Detect which cell encompasses the target text, then output its [x, y] center coordinate. 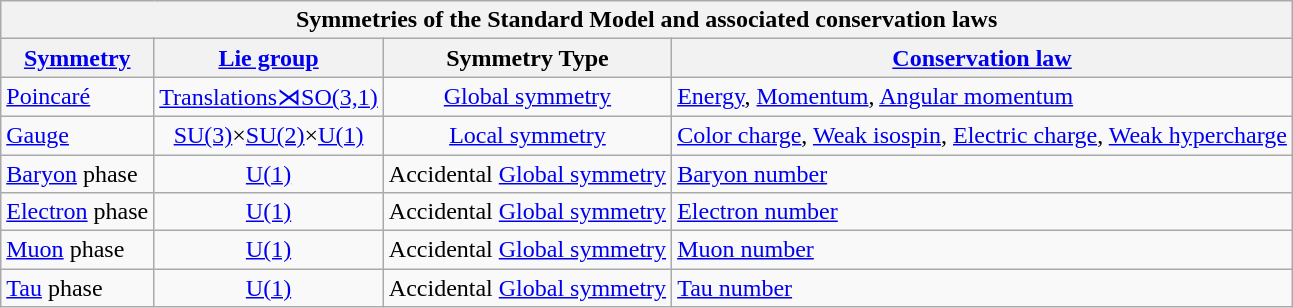
SU(3)×SU(2)×U(1) [269, 135]
Symmetry [78, 58]
Electron phase [78, 212]
Baryon phase [78, 173]
Color charge, Weak isospin, Electric charge, Weak hypercharge [982, 135]
Tau phase [78, 288]
Lie group [269, 58]
Translations⋊SO(3,1) [269, 97]
Energy, Momentum, Angular momentum [982, 97]
Local symmetry [527, 135]
Conservation law [982, 58]
Tau number [982, 288]
Gauge [78, 135]
Muon number [982, 250]
Poincaré [78, 97]
Global symmetry [527, 97]
Symmetry Type [527, 58]
Symmetries of the Standard Model and associated conservation laws [647, 20]
Muon phase [78, 250]
Baryon number [982, 173]
Electron number [982, 212]
